From the cell containing the given text, extract its center point as (X, Y) coordinate. 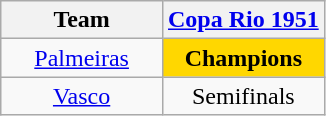
Semifinals (243, 96)
Palmeiras (82, 58)
Vasco (82, 96)
Copa Rio 1951 (243, 20)
Team (82, 20)
Champions (243, 58)
